Return the (X, Y) coordinate for the center point of the cell that contains the specified text.  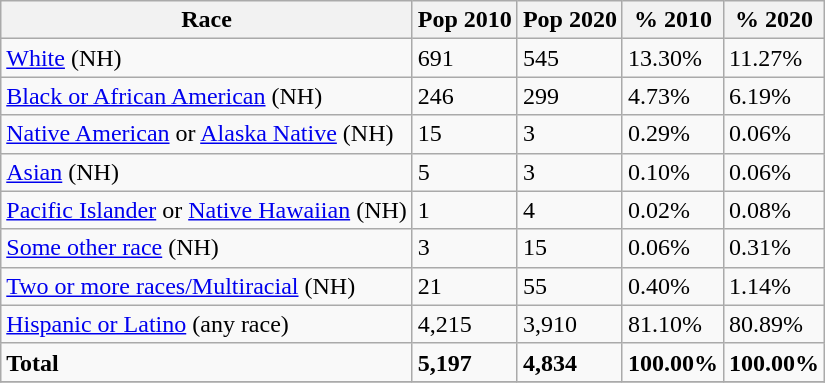
Pacific Islander or Native Hawaiian (NH) (207, 210)
11.27% (774, 58)
55 (570, 286)
4,215 (464, 324)
White (NH) (207, 58)
Total (207, 362)
13.30% (672, 58)
0.02% (672, 210)
5,197 (464, 362)
0.10% (672, 172)
4.73% (672, 96)
81.10% (672, 324)
0.31% (774, 248)
Race (207, 20)
1 (464, 210)
Black or African American (NH) (207, 96)
1.14% (774, 286)
691 (464, 58)
Some other race (NH) (207, 248)
0.29% (672, 134)
% 2020 (774, 20)
80.89% (774, 324)
0.40% (672, 286)
Native American or Alaska Native (NH) (207, 134)
0.08% (774, 210)
21 (464, 286)
Hispanic or Latino (any race) (207, 324)
Asian (NH) (207, 172)
4 (570, 210)
545 (570, 58)
% 2010 (672, 20)
299 (570, 96)
246 (464, 96)
Two or more races/Multiracial (NH) (207, 286)
6.19% (774, 96)
5 (464, 172)
Pop 2010 (464, 20)
4,834 (570, 362)
3,910 (570, 324)
Pop 2020 (570, 20)
